For the text-containing cell, return its midpoint in [x, y] coordinate format. 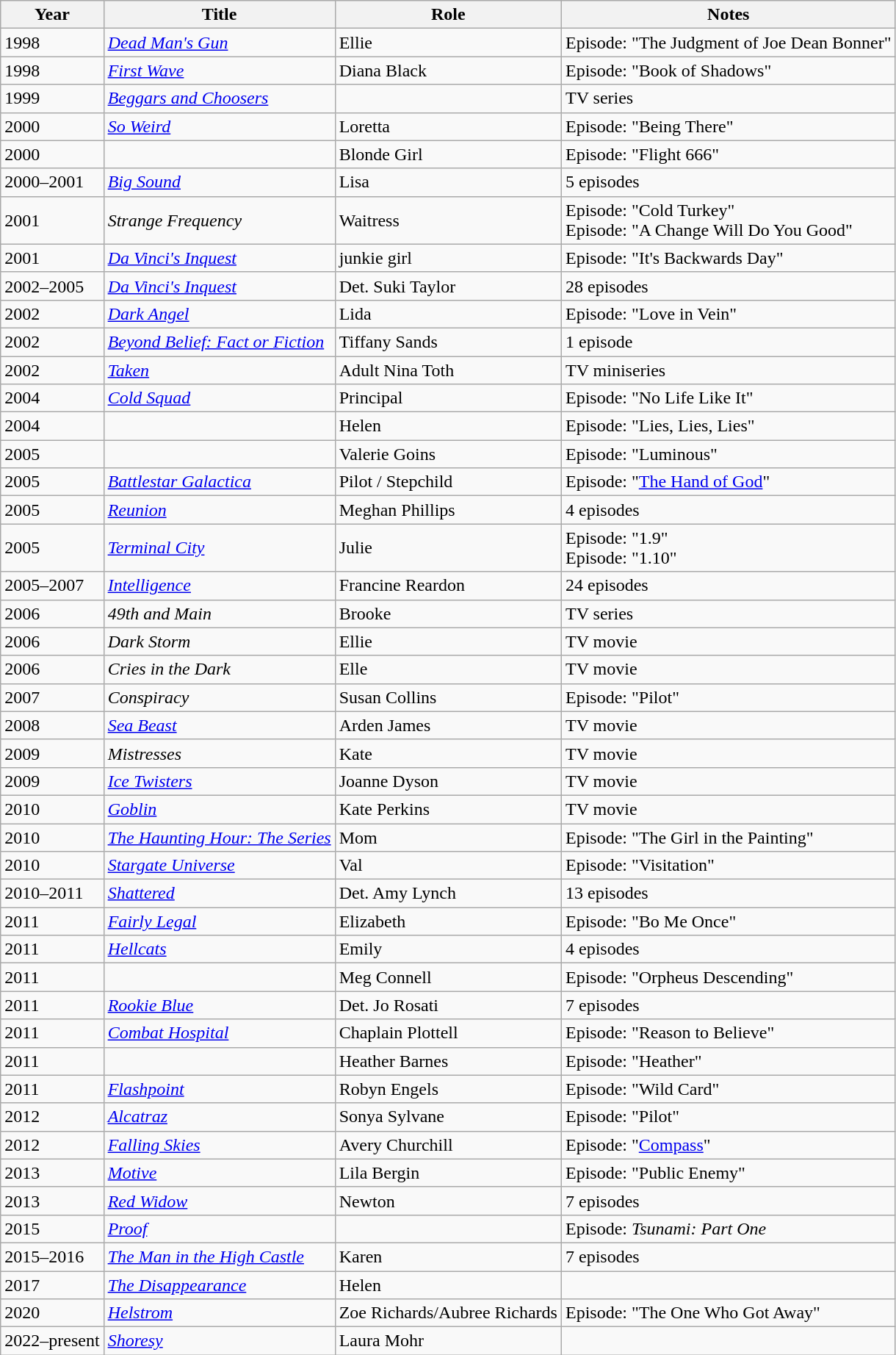
Year [52, 15]
Big Sound [219, 182]
49th and Main [219, 614]
Tiffany Sands [448, 342]
Laura Mohr [448, 1341]
Susan Collins [448, 697]
Episode: "Orpheus Descending" [729, 977]
Avery Churchill [448, 1145]
Helstrom [219, 1313]
Dark Angel [219, 314]
Meghan Phillips [448, 510]
Notes [729, 15]
2015–2016 [52, 1257]
Pilot / Stepchild [448, 482]
Episode: "The Girl in the Painting" [729, 837]
Episode: "Cold Turkey"Episode: "A Change Will Do You Good" [729, 220]
Episode: "Compass" [729, 1145]
Val [448, 866]
Alcatraz [219, 1117]
Beggars and Choosers [219, 98]
Newton [448, 1201]
Episode: "Being There" [729, 126]
2020 [52, 1313]
Episode: "No Life Like It" [729, 398]
Rookie Blue [219, 1005]
So Weird [219, 126]
Francine Reardon [448, 586]
Episode: Tsunami: Part One [729, 1229]
2015 [52, 1229]
Sea Beast [219, 725]
Episode: "Public Enemy" [729, 1173]
Fairly Legal [219, 921]
Episode: "Lies, Lies, Lies" [729, 426]
Lida [448, 314]
Motive [219, 1173]
Meg Connell [448, 977]
Dead Man's Gun [219, 43]
The Man in the High Castle [219, 1257]
Episode: "Book of Shadows" [729, 71]
2007 [52, 697]
Diana Black [448, 71]
Lila Bergin [448, 1173]
Chaplain Plottell [448, 1033]
Det. Amy Lynch [448, 894]
Cold Squad [219, 398]
Blonde Girl [448, 154]
Det. Suki Taylor [448, 286]
Emily [448, 949]
2002–2005 [52, 286]
5 episodes [729, 182]
Terminal City [219, 548]
Reunion [219, 510]
The Disappearance [219, 1285]
Cries in the Dark [219, 669]
28 episodes [729, 286]
Episode: "It's Backwards Day" [729, 258]
Mom [448, 837]
Ice Twisters [219, 781]
Beyond Belief: Fact or Fiction [219, 342]
2008 [52, 725]
Episode: "1.9"Episode: "1.10" [729, 548]
Mistresses [219, 753]
Episode: "Love in Vein" [729, 314]
Heather Barnes [448, 1061]
Julie [448, 548]
Episode: "Heather" [729, 1061]
Sonya Sylvane [448, 1117]
Karen [448, 1257]
Adult Nina Toth [448, 370]
Lisa [448, 182]
Goblin [219, 809]
Zoe Richards/Aubree Richards [448, 1313]
Loretta [448, 126]
Red Widow [219, 1201]
Proof [219, 1229]
24 episodes [729, 586]
Episode: "Wild Card" [729, 1089]
Conspiracy [219, 697]
Title [219, 15]
Det. Jo Rosati [448, 1005]
Kate Perkins [448, 809]
Intelligence [219, 586]
Episode: "The Judgment of Joe Dean Bonner" [729, 43]
1 episode [729, 342]
Shoresy [219, 1341]
Falling Skies [219, 1145]
Episode: "Luminous" [729, 454]
2022–present [52, 1341]
1999 [52, 98]
TV miniseries [729, 370]
Taken [219, 370]
Episode: "Reason to Believe" [729, 1033]
2000–2001 [52, 182]
Dark Storm [219, 641]
2005–2007 [52, 586]
2017 [52, 1285]
Elle [448, 669]
Elizabeth [448, 921]
Shattered [219, 894]
Brooke [448, 614]
Combat Hospital [219, 1033]
Principal [448, 398]
Episode: "Visitation" [729, 866]
junkie girl [448, 258]
Strange Frequency [219, 220]
Episode: "Bo Me Once" [729, 921]
Flashpoint [219, 1089]
Episode: "The Hand of God" [729, 482]
Episode: "Flight 666" [729, 154]
Battlestar Galactica [219, 482]
Valerie Goins [448, 454]
13 episodes [729, 894]
The Haunting Hour: The Series [219, 837]
Episode: "The One Who Got Away" [729, 1313]
Kate [448, 753]
Hellcats [219, 949]
Waitress [448, 220]
Robyn Engels [448, 1089]
Joanne Dyson [448, 781]
2010–2011 [52, 894]
Arden James [448, 725]
Stargate Universe [219, 866]
First Wave [219, 71]
Role [448, 15]
